Find where the given text appears and provide that cell's center as [x, y] coordinate. 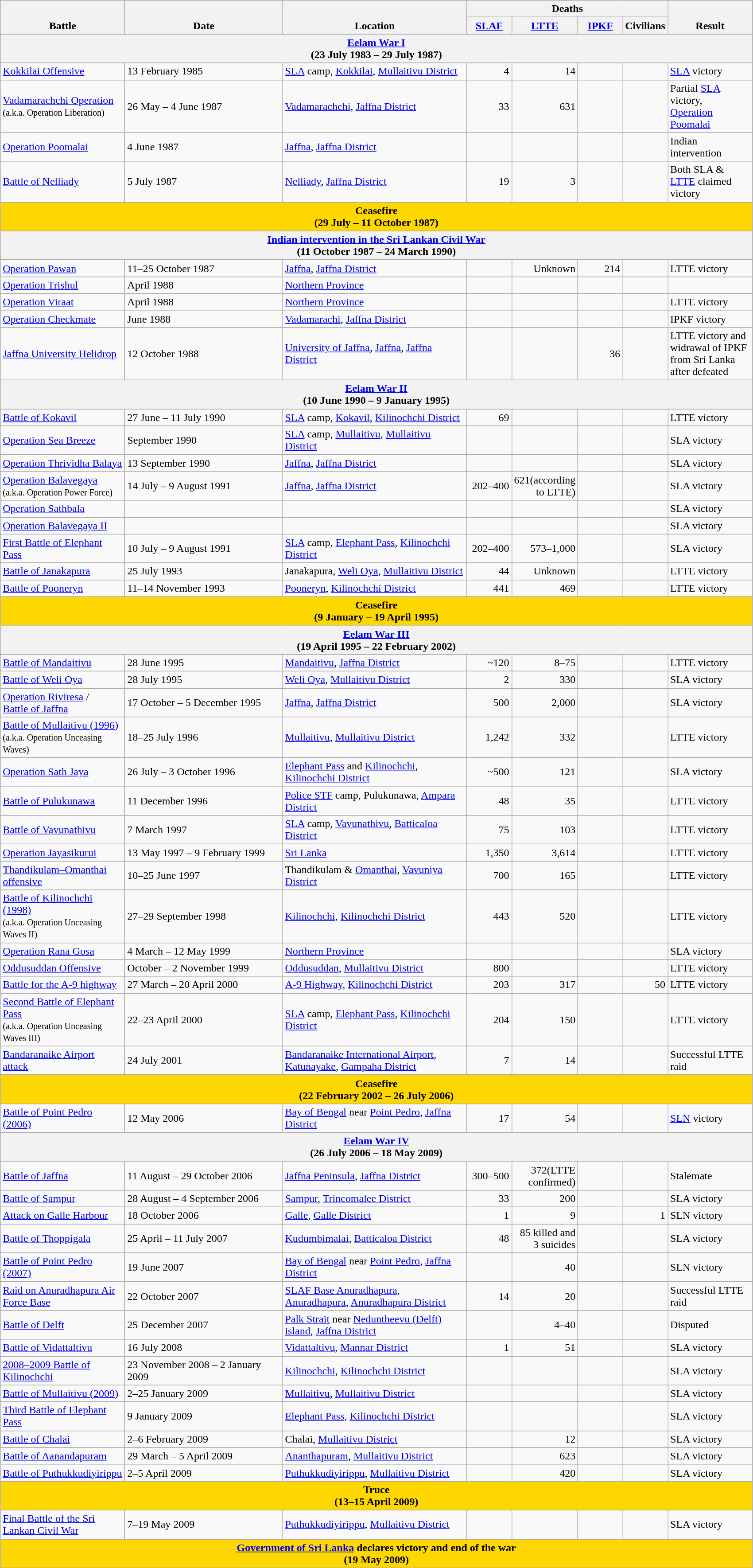
200 [545, 1199]
2–6 February 2009 [204, 1439]
13 September 1990 [204, 463]
28 June 1995 [204, 663]
Battle of Jaffna [63, 1175]
40 [545, 1268]
800 [489, 968]
SLA camp, Mullaitivu, Mullaitivu District [375, 441]
443 [489, 917]
Battle [63, 17]
Operation Thrividha Balaya [63, 463]
Eelam War I(23 July 1983 – 29 July 1987) [376, 49]
10–25 June 1997 [204, 876]
Battle of Chalai [63, 1439]
Raid on Anuradhapura Air Force Base [63, 1296]
7 March 1997 [204, 830]
Operation Sea Breeze [63, 441]
24 July 2001 [204, 1060]
13 May 1997 – 9 February 1999 [204, 853]
Operation Sathbala [63, 509]
Kokkilai Offensive [63, 71]
Both SLA & LTTE claimed victory [710, 182]
150 [545, 1019]
11 December 1996 [204, 801]
17 [489, 1118]
Vadamarachchi Operation(a.k.a. Operation Liberation) [63, 106]
Battle of Mandaitivu [63, 663]
Elephant Pass, Kilinochchi District [375, 1416]
4–40 [545, 1325]
SLA camp, Kokavil, Kilinochchi District [375, 417]
IPKF [601, 26]
165 [545, 876]
A-9 Highway, Kilinochchi District [375, 985]
8–75 [545, 663]
85 killed and 3 suicides [545, 1238]
12 May 2006 [204, 1118]
Disputed [710, 1325]
Government of Sri Lanka declares victory and end of the war(19 May 2009) [376, 1553]
25 December 2007 [204, 1325]
29 March – 5 April 2009 [204, 1456]
26 July – 3 October 1996 [204, 772]
Operation Rana Gosa [63, 951]
573–1,000 [545, 549]
Battle of Thoppigala [63, 1238]
75 [489, 830]
2,000 [545, 702]
SLA camp, Kokkilai, Mullaitivu District [375, 71]
June 1988 [204, 319]
Battle of Weli Oya [63, 679]
LTTE victory and widrawal of IPKF from Sri Lanka after defeated [710, 354]
7–19 May 2009 [204, 1525]
Operation Riviresa /Battle of Jaffna [63, 702]
Battle of Nelliady [63, 182]
~500 [489, 772]
214 [601, 268]
1,242 [489, 737]
Pooneryn, Kilinochchi District [375, 588]
Battle of Pooneryn [63, 588]
20 [545, 1296]
700 [489, 876]
35 [545, 801]
Battle of Vidattaltivu [63, 1348]
14 July – 9 August 1991 [204, 486]
22 October 2007 [204, 1296]
Battle of Mullaitivu (2009) [63, 1393]
Ceasefire(22 February 2002 – 26 July 2006) [376, 1089]
Final Battle of the Sri Lankan Civil War [63, 1525]
2–5 April 2009 [204, 1473]
18–25 July 1996 [204, 737]
28 July 1995 [204, 679]
50 [645, 985]
Bandaranaike Airport attack [63, 1060]
October – 2 November 1999 [204, 968]
332 [545, 737]
69 [489, 417]
204 [489, 1019]
23 November 2008 – 2 January 2009 [204, 1370]
Thandikulam–Omanthai offensive [63, 876]
Mandaitivu, Jaffna District [375, 663]
3,614 [545, 853]
Kudumbimalai, Batticaloa District [375, 1238]
25 July 1993 [204, 571]
4 March – 12 May 1999 [204, 951]
Eelam War III(19 April 1995 – 22 February 2002) [376, 640]
Eelam War II(10 June 1990 – 9 January 1995) [376, 394]
Battle of Vavunathivu [63, 830]
Oddusuddan Offensive [63, 968]
26 May – 4 June 1987 [204, 106]
11–25 October 1987 [204, 268]
Oddusuddan, Mullaitivu District [375, 968]
203 [489, 985]
10 July – 9 August 1991 [204, 549]
Operation Jayasikurui [63, 853]
1,350 [489, 853]
First Battle of Elephant Pass [63, 549]
Weli Oya, Mullaitivu District [375, 679]
~120 [489, 663]
Ceasefire(9 January – 19 April 1995) [376, 611]
Operation Pawan [63, 268]
Chalai, Mullaitivu District [375, 1439]
Location [375, 17]
17 October – 5 December 1995 [204, 702]
Jaffna Peninsula, Jaffna District [375, 1175]
Nelliady, Jaffna District [375, 182]
SLAF [489, 26]
621(according to LTTE) [545, 486]
Vadamarachchi, Jaffna District [375, 106]
Operation Checkmate [63, 319]
420 [545, 1473]
University of Jaffna, Jaffna, Jaffna District [375, 354]
Battle of Sampur [63, 1199]
Indian intervention [710, 147]
Janakapura, Weli Oya, Mullaitivu District [375, 571]
12 October 1988 [204, 354]
Second Battle of Elephant Pass(a.k.a. Operation Unceasing Waves III) [63, 1019]
7 [489, 1060]
Third Battle of Elephant Pass [63, 1416]
Attack on Galle Harbour [63, 1216]
2–25 January 2009 [204, 1393]
372(LTTE confirmed) [545, 1175]
22–23 April 2000 [204, 1019]
9 January 2009 [204, 1416]
16 July 2008 [204, 1348]
Thandikulam & Omanthai, Vavuniya District [375, 876]
13 February 1985 [204, 71]
Vadamarachi, Jaffna District [375, 319]
Operation Viraat [63, 302]
Battle for the A-9 highway [63, 985]
19 June 2007 [204, 1268]
623 [545, 1456]
SLAF Base Anuradhapura, Anuradhapura, Anuradhapura District [375, 1296]
330 [545, 679]
2008–2009 Battle of Kilinochchi [63, 1370]
Operation Sath Jaya [63, 772]
121 [545, 772]
4 June 1987 [204, 147]
Battle of Point Pedro (2006) [63, 1118]
Battle of Aanandapuram [63, 1456]
2 [489, 679]
27 June – 11 July 1990 [204, 417]
Operation Poomalai [63, 147]
27 March – 20 April 2000 [204, 985]
11–14 November 1993 [204, 588]
Battle of Puthukkudiyirippu [63, 1473]
36 [601, 354]
Battle of Pulukunawa [63, 801]
27–29 September 1998 [204, 917]
Civilians [645, 26]
Truce(13–15 April 2009) [376, 1495]
520 [545, 917]
11 August – 29 October 2006 [204, 1175]
Indian intervention in the Sri Lankan Civil War(11 October 1987 – 24 March 1990) [376, 246]
12 [545, 1439]
SLA camp, Vavunathivu, Batticaloa District [375, 830]
103 [545, 830]
5 July 1987 [204, 182]
Stalemate [710, 1175]
Sri Lanka [375, 853]
441 [489, 588]
Operation Trishul [63, 285]
IPKF victory [710, 319]
September 1990 [204, 441]
4 [489, 71]
51 [545, 1348]
18 October 2006 [204, 1216]
Operation Balavegaya(a.k.a. Operation Power Force) [63, 486]
500 [489, 702]
Partial SLA victory, Operation Poomalai [710, 106]
Elephant Pass and Kilinochchi, Kilinochchi District [375, 772]
Sampur, Trincomalee District [375, 1199]
Ananthapuram, Mullaitivu District [375, 1456]
3 [545, 182]
9 [545, 1216]
Vidattaltivu, Mannar District [375, 1348]
Deaths [567, 9]
469 [545, 588]
Palk Strait near Neduntheevu (Delft) island, Jaffna District [375, 1325]
28 August – 4 September 2006 [204, 1199]
Battle of Kilinochchi (1998)(a.k.a. Operation Unceasing Waves II) [63, 917]
19 [489, 182]
Police STF camp, Pulukunawa, Ampara District [375, 801]
Result [710, 17]
Ceasefire(29 July – 11 October 1987) [376, 216]
Operation Balavegaya II [63, 526]
Battle of Delft [63, 1325]
LTTE [545, 26]
Battle of Janakapura [63, 571]
Battle of Kokavil [63, 417]
Battle of Point Pedro (2007) [63, 1268]
317 [545, 985]
Battle of Mullaitivu (1996)(a.k.a. Operation Unceasing Waves) [63, 737]
Bandaranaike International Airport, Katunayake, Gampaha District [375, 1060]
44 [489, 571]
54 [545, 1118]
Jaffna University Helidrop [63, 354]
25 April – 11 July 2007 [204, 1238]
631 [545, 106]
300–500 [489, 1175]
Date [204, 17]
Galle, Galle District [375, 1216]
Eelam War IV(26 July 2006 – 18 May 2009) [376, 1147]
